Detect which cell encompasses the target text, then output its (x, y) center coordinate. 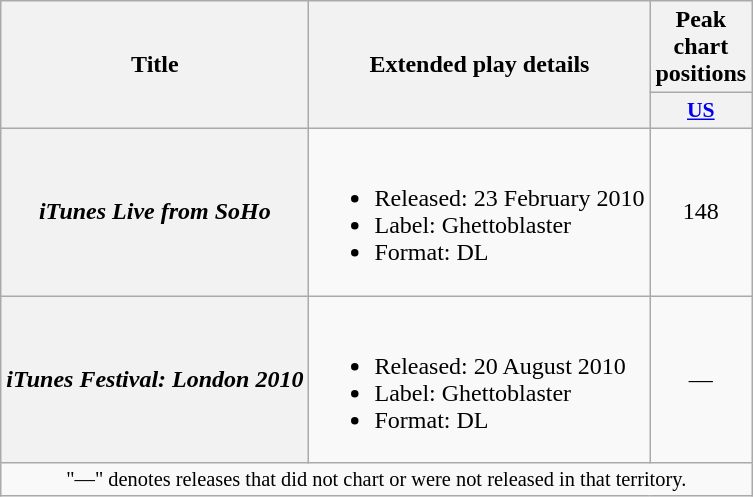
Released: 23 February 2010Label: GhettoblasterFormat: DL (480, 212)
"—" denotes releases that did not chart or were not released in that territory. (376, 480)
Title (155, 65)
Peak chart positions (701, 47)
Extended play details (480, 65)
US (701, 111)
iTunes Festival: London 2010 (155, 380)
148 (701, 212)
iTunes Live from SoHo (155, 212)
— (701, 380)
Released: 20 August 2010Label: GhettoblasterFormat: DL (480, 380)
